For the text-containing cell, return its midpoint in [x, y] coordinate format. 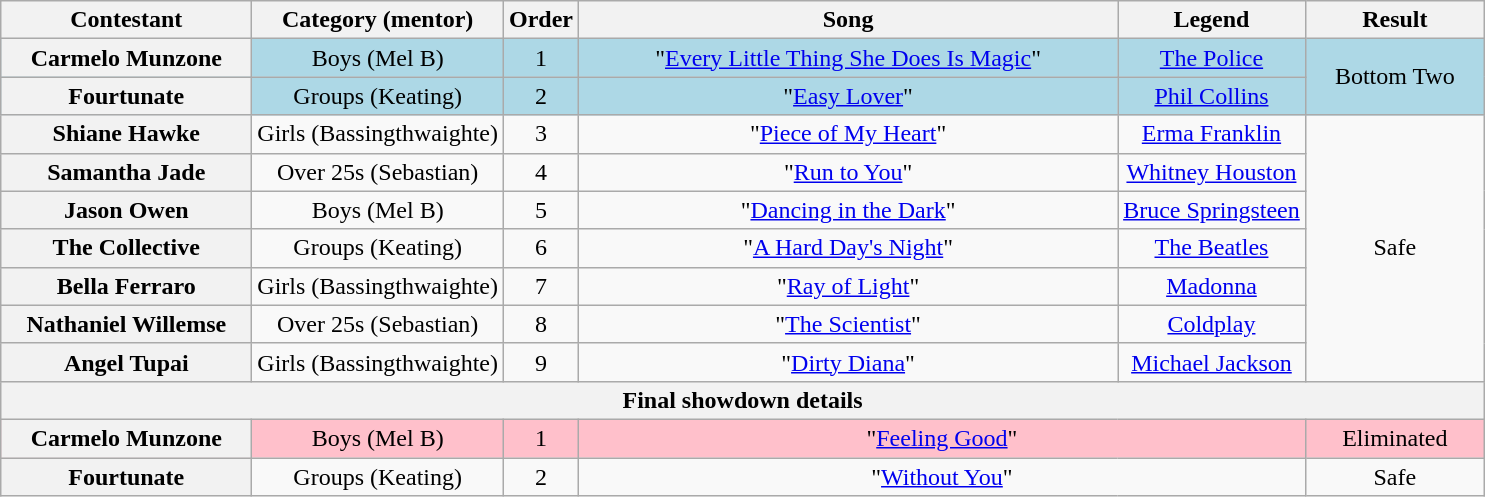
Legend [1212, 20]
Final showdown details [743, 400]
Order [542, 20]
The Collective [126, 248]
"A Hard Day's Night" [848, 248]
8 [542, 324]
"Run to You" [848, 172]
Coldplay [1212, 324]
3 [542, 134]
Erma Franklin [1212, 134]
"Ray of Light" [848, 286]
The Beatles [1212, 248]
"Dirty Diana" [848, 362]
9 [542, 362]
Song [848, 20]
"Feeling Good" [942, 438]
"The Scientist" [848, 324]
5 [542, 210]
The Police [1212, 58]
Result [1394, 20]
Bruce Springsteen [1212, 210]
Jason Owen [126, 210]
"Dancing in the Dark" [848, 210]
Nathaniel Willemse [126, 324]
Category (mentor) [378, 20]
Samantha Jade [126, 172]
6 [542, 248]
"Every Little Thing She Does Is Magic" [848, 58]
4 [542, 172]
"Piece of My Heart" [848, 134]
Eliminated [1394, 438]
"Without You" [942, 477]
Madonna [1212, 286]
"Easy Lover" [848, 96]
Phil Collins [1212, 96]
Bottom Two [1394, 77]
Shiane Hawke [126, 134]
7 [542, 286]
Michael Jackson [1212, 362]
Angel Tupai [126, 362]
Contestant [126, 20]
Bella Ferraro [126, 286]
Whitney Houston [1212, 172]
